Output the [x, y] coordinate of the center of the cell containing the given text.  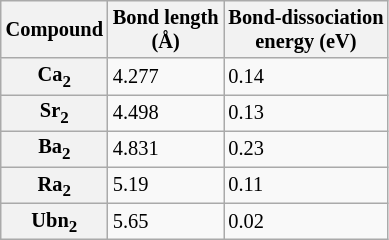
Bond-dissociationenergy (eV) [306, 29]
Sr2 [54, 112]
Ca2 [54, 76]
0.13 [306, 112]
4.498 [166, 112]
0.02 [306, 221]
Bond length(Å) [166, 29]
0.14 [306, 76]
Ubn2 [54, 221]
0.23 [306, 148]
4.831 [166, 148]
Ba2 [54, 148]
Ra2 [54, 185]
Compound [54, 29]
5.65 [166, 221]
0.11 [306, 185]
5.19 [166, 185]
4.277 [166, 76]
